Find where the given text appears and provide that cell's center as (X, Y) coordinate. 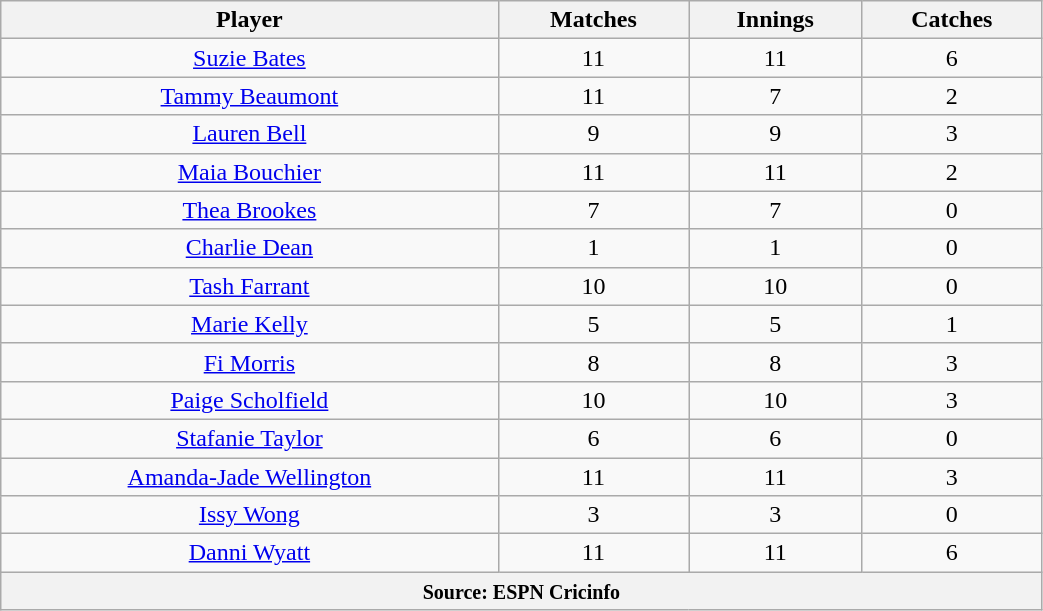
Player (250, 20)
Marie Kelly (250, 324)
Lauren Bell (250, 134)
Tash Farrant (250, 286)
Catches (952, 20)
Source: ESPN Cricinfo (522, 591)
Innings (776, 20)
Danni Wyatt (250, 553)
Suzie Bates (250, 58)
Maia Bouchier (250, 172)
Matches (594, 20)
Amanda-Jade Wellington (250, 477)
Issy Wong (250, 515)
Paige Scholfield (250, 400)
Stafanie Taylor (250, 438)
Fi Morris (250, 362)
Thea Brookes (250, 210)
Tammy Beaumont (250, 96)
Charlie Dean (250, 248)
